Detect which cell encompasses the target text, then output its (X, Y) center coordinate. 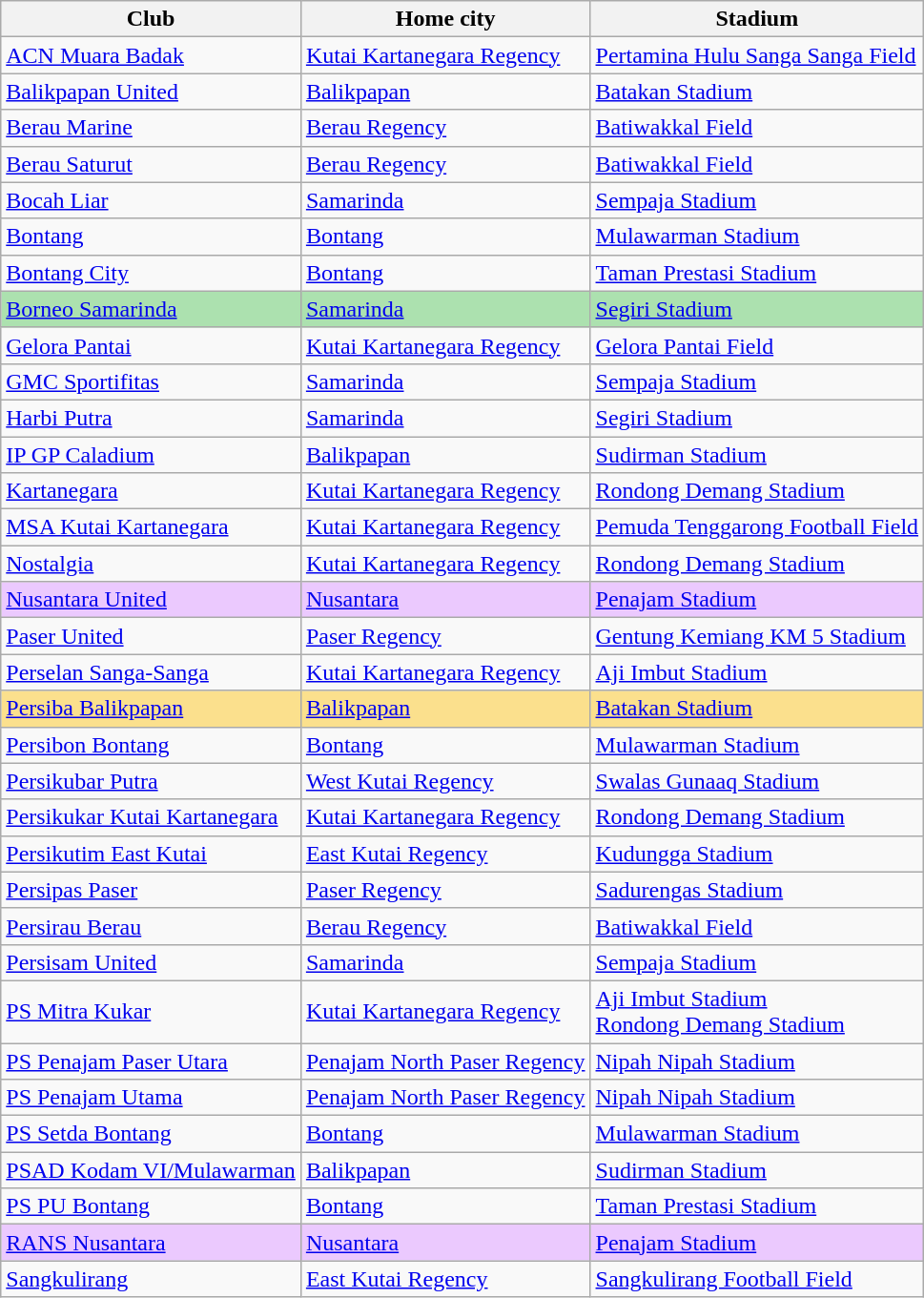
GMC Sportifitas (151, 381)
Pemuda Tenggarong Football Field (757, 527)
Bontang City (151, 273)
Sangkulirang Football Field (757, 1279)
Sadurengas Stadium (757, 890)
Aji Imbut Stadium (757, 672)
Home city (445, 19)
Berau Marine (151, 128)
Balikpapan United (151, 92)
Club (151, 19)
MSA Kutai Kartanegara (151, 527)
Borneo Samarinda (151, 309)
PS Setda Bontang (151, 1134)
Persisam United (151, 962)
Sangkulirang (151, 1279)
PS Penajam Utama (151, 1098)
IP GP Caladium (151, 455)
West Kutai Regency (445, 781)
Persibon Bontang (151, 745)
Persiba Balikpapan (151, 709)
PSAD Kodam VI/Mulawarman (151, 1170)
Nusantara United (151, 600)
Paser United (151, 636)
Gelora Pantai Field (757, 345)
Pertamina Hulu Sanga Sanga Field (757, 55)
RANS Nusantara (151, 1243)
Kartanegara (151, 491)
Persikukar Kutai Kartanegara (151, 817)
Bocah Liar (151, 200)
PS Penajam Paser Utara (151, 1061)
Perselan Sanga-Sanga (151, 672)
PS PU Bontang (151, 1206)
Swalas Gunaaq Stadium (757, 781)
Nostalgia (151, 564)
ACN Muara Badak (151, 55)
Gentung Kemiang KM 5 Stadium (757, 636)
Harbi Putra (151, 418)
Persikutim East Kutai (151, 854)
Persikubar Putra (151, 781)
Persirau Berau (151, 926)
Stadium (757, 19)
Berau Saturut (151, 164)
Aji Imbut StadiumRondong Demang Stadium (757, 1011)
Kudungga Stadium (757, 854)
Gelora Pantai (151, 345)
Persipas Paser (151, 890)
PS Mitra Kukar (151, 1011)
